Determine the (x, y) coordinate at the center of the cell enclosing the given text.  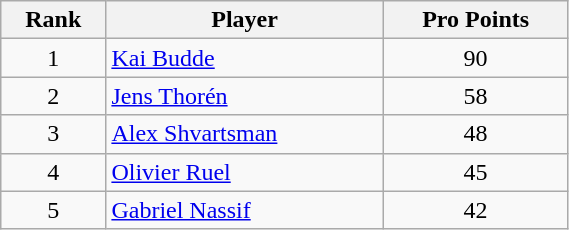
Player (244, 20)
1 (54, 58)
45 (476, 172)
Gabriel Nassif (244, 210)
Alex Shvartsman (244, 134)
58 (476, 96)
4 (54, 172)
2 (54, 96)
Jens Thorén (244, 96)
3 (54, 134)
Pro Points (476, 20)
42 (476, 210)
Rank (54, 20)
Olivier Ruel (244, 172)
90 (476, 58)
48 (476, 134)
Kai Budde (244, 58)
5 (54, 210)
